Output the [x, y] coordinate of the center of the cell containing the given text.  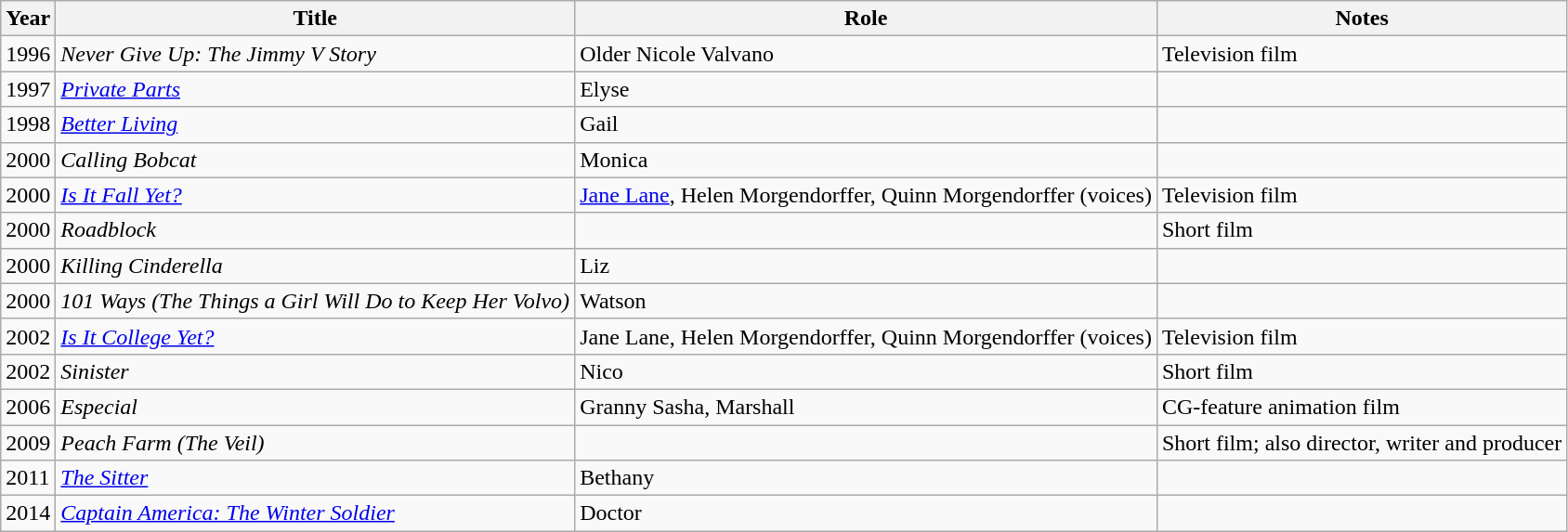
Is It College Yet? [316, 336]
Better Living [316, 124]
Killing Cinderella [316, 266]
101 Ways (The Things a Girl Will Do to Keep Her Volvo) [316, 301]
Monica [866, 160]
1998 [28, 124]
Liz [866, 266]
Doctor [866, 513]
The Sitter [316, 478]
Private Parts [316, 89]
Notes [1362, 19]
2011 [28, 478]
Watson [866, 301]
2009 [28, 443]
Older Nicole Valvano [866, 54]
Captain America: The Winter Soldier [316, 513]
Is It Fall Yet? [316, 195]
2006 [28, 407]
2014 [28, 513]
Elyse [866, 89]
Granny Sasha, Marshall [866, 407]
Sinister [316, 371]
Short film; also director, writer and producer [1362, 443]
Peach Farm (The Veil) [316, 443]
Calling Bobcat [316, 160]
Year [28, 19]
Title [316, 19]
Bethany [866, 478]
Roadblock [316, 230]
Nico [866, 371]
1997 [28, 89]
CG-feature animation film [1362, 407]
Gail [866, 124]
1996 [28, 54]
Never Give Up: The Jimmy V Story [316, 54]
Role [866, 19]
Especial [316, 407]
